Determine the (x, y) coordinate at the center of the cell enclosing the given text.  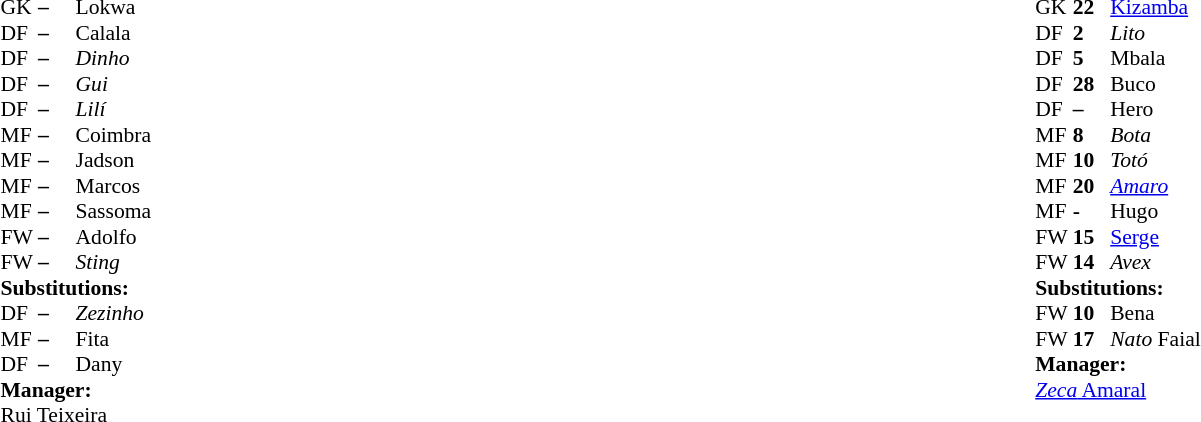
Jadson (114, 161)
20 (1092, 186)
Buco (1156, 84)
8 (1092, 135)
Avex (1156, 263)
Totó (1156, 161)
Lilí (114, 109)
2 (1092, 33)
Gui (114, 84)
Zezinho (114, 313)
Lito (1156, 33)
Bena (1156, 313)
Amaro (1156, 186)
Calala (114, 33)
Nato Faial (1156, 339)
Dany (114, 365)
Hugo (1156, 211)
28 (1092, 84)
Coimbra (114, 135)
Serge (1156, 237)
- (1092, 211)
17 (1092, 339)
Sting (114, 263)
Zeca Amaral (1118, 390)
Fita (114, 339)
Marcos (114, 186)
Mbala (1156, 59)
15 (1092, 237)
14 (1092, 263)
5 (1092, 59)
Sassoma (114, 211)
Bota (1156, 135)
Dinho (114, 59)
Adolfo (114, 237)
Hero (1156, 109)
